Detect which cell encompasses the target text, then output its (X, Y) center coordinate. 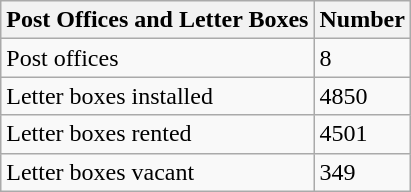
Letter boxes installed (158, 96)
Letter boxes rented (158, 134)
Number (362, 20)
Post offices (158, 58)
Letter boxes vacant (158, 172)
Post Offices and Letter Boxes (158, 20)
8 (362, 58)
4501 (362, 134)
4850 (362, 96)
349 (362, 172)
